Determine the [x, y] coordinate at the center of the cell enclosing the given text.  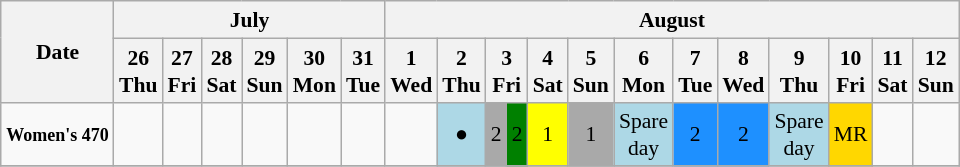
1Wed [411, 70]
MR [851, 134]
27Fri [182, 70]
5Sun [591, 70]
7Tue [695, 70]
August [672, 20]
8Wed [743, 70]
Date [58, 52]
26Thu [138, 70]
3Fri [507, 70]
31Tue [363, 70]
● [462, 134]
2Thu [462, 70]
29Sun [265, 70]
July [250, 20]
6Mon [644, 70]
10Fri [851, 70]
12Sun [936, 70]
9Thu [798, 70]
4Sat [548, 70]
28Sat [221, 70]
30Mon [314, 70]
11Sat [892, 70]
Women's 470 [58, 134]
